Provide the [X, Y] coordinate of the cell's center where the given text is located.  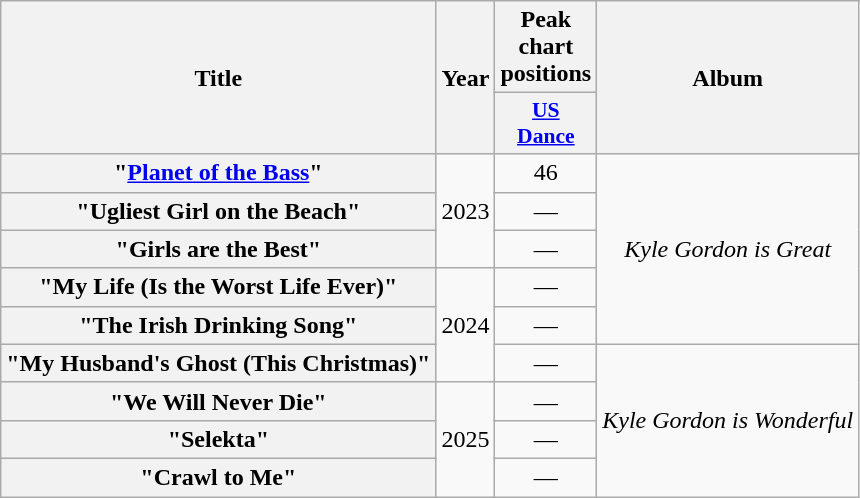
"We Will Never Die" [218, 401]
Kyle Gordon is Wonderful [728, 420]
Kyle Gordon is Great [728, 249]
2023 [466, 211]
"Girls are the Best" [218, 249]
"Selekta" [218, 439]
2025 [466, 439]
"My Life (Is the Worst Life Ever)" [218, 287]
Album [728, 78]
USDance [546, 124]
Title [218, 78]
Year [466, 78]
"The Irish Drinking Song" [218, 325]
"Planet of the Bass" [218, 173]
2024 [466, 325]
Peak chart positions [546, 47]
"Crawl to Me" [218, 477]
"My Husband's Ghost (This Christmas)" [218, 363]
46 [546, 173]
"Ugliest Girl on the Beach" [218, 211]
